Capture the cell that displays the provided text and extract its (X, Y) central coordinate. 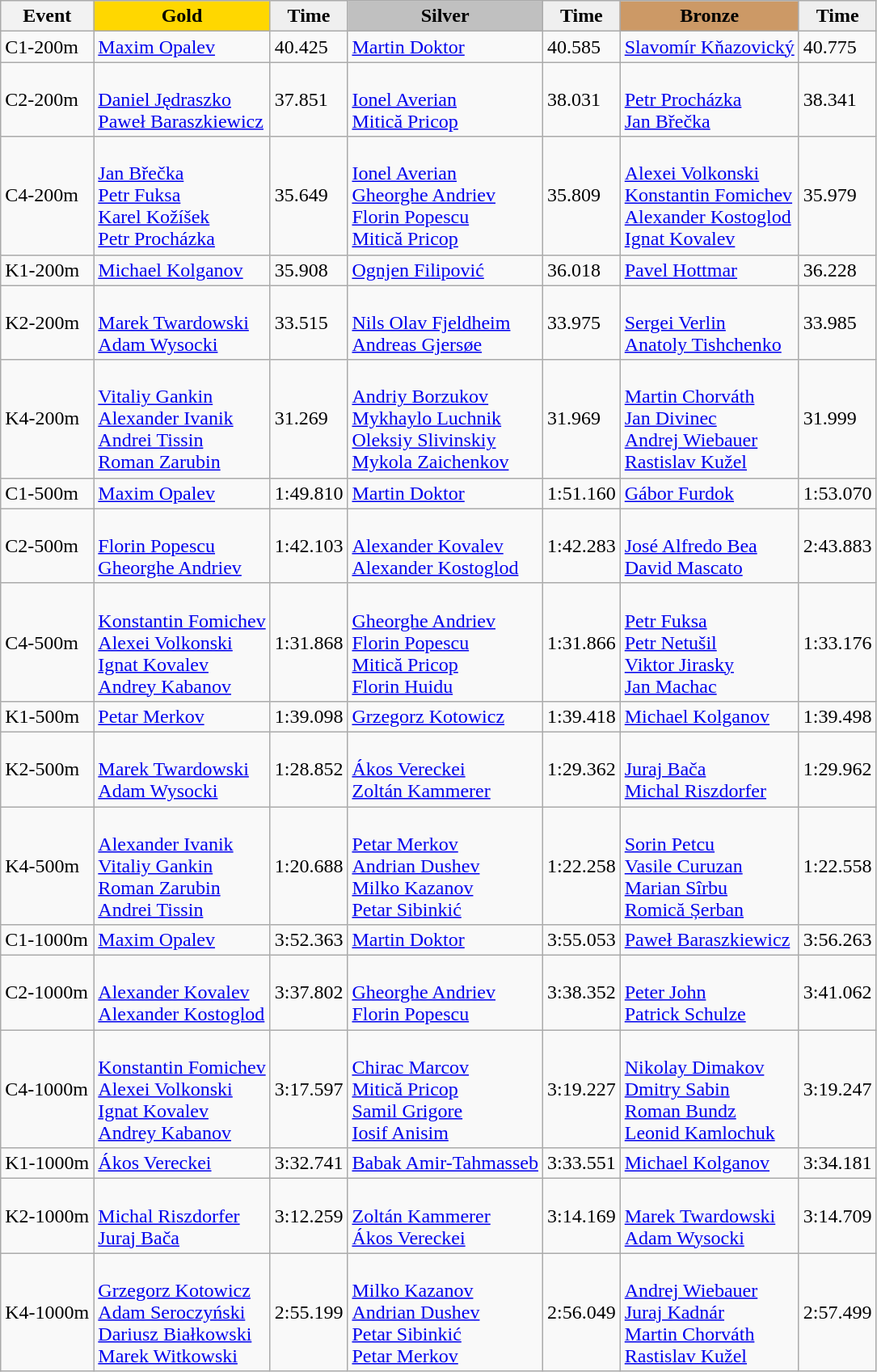
K1-500m (47, 716)
Sorin PetcuVasile CuruzanMarian SîrbuRomică Șerban (710, 866)
1:39.498 (837, 716)
36.018 (581, 270)
Ákos VereckeiZoltán Kammerer (445, 769)
1:31.866 (581, 642)
33.515 (309, 323)
35.908 (309, 270)
Pavel Hottmar (710, 270)
35.809 (581, 196)
1:22.258 (581, 866)
1:39.098 (309, 716)
3:12.259 (309, 1216)
Andrej WiebauerJuraj KadnárMartin ChorváthRastislav Kužel (710, 1312)
Paweł Baraszkiewicz (710, 940)
38.031 (581, 99)
2:57.499 (837, 1312)
Juraj BačaMichal Riszdorfer (710, 769)
Chirac MarcovMitică PricopSamil GrigoreIosif Anisim (445, 1089)
Florin PopescuGheorghe Andriev (182, 546)
3:52.363 (309, 940)
Gold (182, 16)
1:29.962 (837, 769)
3:38.352 (581, 993)
33.985 (837, 323)
Michal RiszdorferJuraj Bača (182, 1216)
C2-1000m (47, 993)
1:22.558 (837, 866)
C1-1000m (47, 940)
C4-1000m (47, 1089)
33.975 (581, 323)
Zoltán KammererÁkos Vereckei (445, 1216)
31.269 (309, 419)
3:33.551 (581, 1163)
Gábor Furdok (710, 493)
1:33.176 (837, 642)
K1-1000m (47, 1163)
37.851 (309, 99)
3:41.062 (837, 993)
38.341 (837, 99)
1:31.868 (309, 642)
3:17.597 (309, 1089)
Vitaliy GankinAlexander IvanikAndrei TissinRoman Zarubin (182, 419)
1:39.418 (581, 716)
40.425 (309, 47)
Ionel AverianMitică Pricop (445, 99)
Alexander IvanikVitaliy GankinRoman ZarubinAndrei Tissin (182, 866)
C2-200m (47, 99)
3:19.227 (581, 1089)
3:32.741 (309, 1163)
Ognjen Filipović (445, 270)
Grzegorz KotowiczAdam SeroczyńskiDariusz BiałkowskiMarek Witkowski (182, 1312)
1:42.283 (581, 546)
3:14.169 (581, 1216)
31.969 (581, 419)
1:29.362 (581, 769)
Ákos Vereckei (182, 1163)
2:55.199 (309, 1312)
C1-200m (47, 47)
Babak Amir-Tahmasseb (445, 1163)
Sergei VerlinAnatoly Tishchenko (710, 323)
Andriy BorzukovMykhaylo LuchnikOleksiy SlivinskiyMykola Zaichenkov (445, 419)
1:20.688 (309, 866)
1:49.810 (309, 493)
2:56.049 (581, 1312)
Martin ChorváthJan DivinecAndrej WiebauerRastislav Kužel (710, 419)
Petr FuksaPetr NetušilViktor JiraskyJan Machac (710, 642)
Ionel AverianGheorghe AndrievFlorin PopescuMitică Pricop (445, 196)
Petar MerkovAndrian DushevMilko KazanovPetar Sibinkić (445, 866)
Event (47, 16)
Silver (445, 16)
C2-500m (47, 546)
Grzegorz Kotowicz (445, 716)
Slavomír Kňazovický (710, 47)
35.979 (837, 196)
K2-200m (47, 323)
C4-200m (47, 196)
K1-200m (47, 270)
36.228 (837, 270)
K4-500m (47, 866)
3:37.802 (309, 993)
Petr ProcházkaJan Břečka (710, 99)
K4-200m (47, 419)
Peter JohnPatrick Schulze (710, 993)
3:19.247 (837, 1089)
40.585 (581, 47)
40.775 (837, 47)
Milko KazanovAndrian DushevPetar SibinkićPetar Merkov (445, 1312)
3:56.263 (837, 940)
3:34.181 (837, 1163)
Nikolay DimakovDmitry SabinRoman BundzLeonid Kamlochuk (710, 1089)
3:55.053 (581, 940)
José Alfredo BeaDavid Mascato (710, 546)
1:51.160 (581, 493)
Gheorghe AndrievFlorin Popescu (445, 993)
3:14.709 (837, 1216)
K2-1000m (47, 1216)
31.999 (837, 419)
C1-500m (47, 493)
2:43.883 (837, 546)
1:42.103 (309, 546)
Nils Olav FjeldheimAndreas Gjersøe (445, 323)
Daniel JędraszkoPaweł Baraszkiewicz (182, 99)
Bronze (710, 16)
Jan BřečkaPetr FuksaKarel KožíšekPetr Procházka (182, 196)
Petar Merkov (182, 716)
K2-500m (47, 769)
1:53.070 (837, 493)
35.649 (309, 196)
Alexei VolkonskiKonstantin FomichevAlexander KostoglodIgnat Kovalev (710, 196)
Gheorghe AndrievFlorin PopescuMitică PricopFlorin Huidu (445, 642)
K4-1000m (47, 1312)
1:28.852 (309, 769)
C4-500m (47, 642)
